Return [x, y] of the center of cell containing provided text 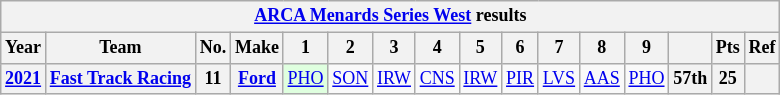
9 [646, 48]
1 [306, 48]
No. [212, 48]
LVS [558, 78]
Fast Track Racing [120, 78]
PIR [520, 78]
5 [480, 48]
2021 [24, 78]
8 [602, 48]
6 [520, 48]
4 [437, 48]
2 [350, 48]
SON [350, 78]
Ref [762, 48]
57th [690, 78]
Team [120, 48]
7 [558, 48]
11 [212, 78]
Pts [728, 48]
Ford [258, 78]
AAS [602, 78]
25 [728, 78]
Year [24, 48]
CNS [437, 78]
ARCA Menards Series West results [390, 16]
3 [394, 48]
Make [258, 48]
